For the text-containing cell, return its midpoint in [X, Y] coordinate format. 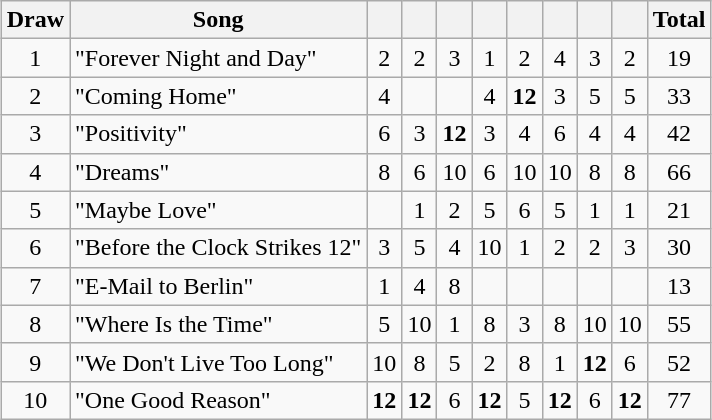
66 [679, 172]
19 [679, 58]
Song [218, 20]
"Before the Clock Strikes 12" [218, 248]
9 [35, 362]
"One Good Reason" [218, 400]
"We Don't Live Too Long" [218, 362]
21 [679, 210]
7 [35, 286]
"Positivity" [218, 134]
55 [679, 324]
"Where Is the Time" [218, 324]
52 [679, 362]
"Coming Home" [218, 96]
77 [679, 400]
"Forever Night and Day" [218, 58]
"E-Mail to Berlin" [218, 286]
33 [679, 96]
"Dreams" [218, 172]
Total [679, 20]
"Maybe Love" [218, 210]
30 [679, 248]
Draw [35, 20]
42 [679, 134]
13 [679, 286]
